Capture the cell that displays the provided text and extract its (x, y) central coordinate. 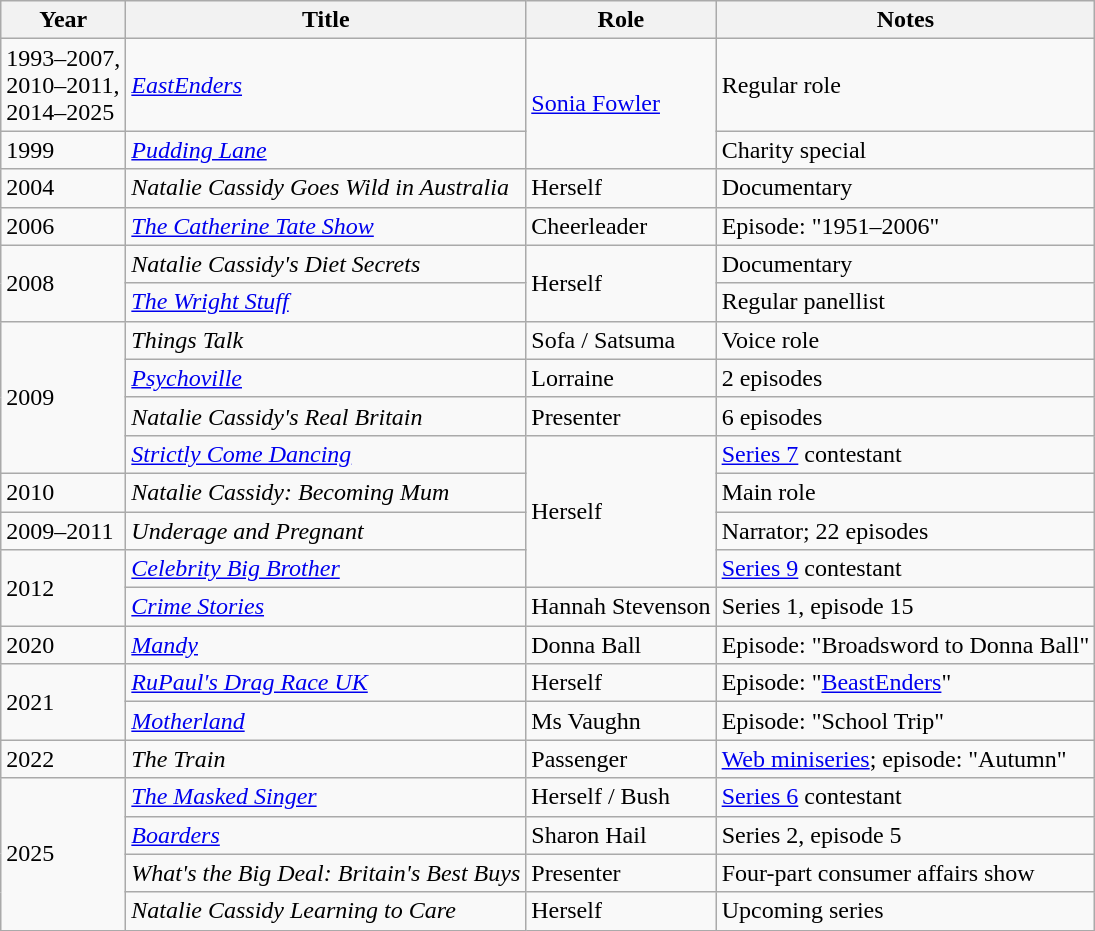
Episode: "1951–2006" (906, 226)
6 episodes (906, 416)
Crime Stories (326, 607)
Passenger (621, 759)
Lorraine (621, 378)
2025 (64, 854)
1993–2007,2010–2011,2014–2025 (64, 85)
2008 (64, 283)
Natalie Cassidy Learning to Care (326, 911)
Narrator; 22 episodes (906, 531)
Year (64, 20)
Things Talk (326, 340)
Series 9 contestant (906, 569)
The Catherine Tate Show (326, 226)
Four-part consumer affairs show (906, 873)
2009–2011 (64, 531)
2004 (64, 188)
EastEnders (326, 85)
Natalie Cassidy's Diet Secrets (326, 264)
2009 (64, 397)
Role (621, 20)
Hannah Stevenson (621, 607)
2022 (64, 759)
Celebrity Big Brother (326, 569)
Title (326, 20)
Episode: "BeastEnders" (906, 683)
Donna Ball (621, 645)
Underage and Pregnant (326, 531)
RuPaul's Drag Race UK (326, 683)
Main role (906, 492)
Ms Vaughn (621, 721)
Natalie Cassidy: Becoming Mum (326, 492)
2020 (64, 645)
Mandy (326, 645)
Pudding Lane (326, 150)
Upcoming series (906, 911)
Natalie Cassidy Goes Wild in Australia (326, 188)
Motherland (326, 721)
Sofa / Satsuma (621, 340)
2012 (64, 588)
Voice role (906, 340)
Series 7 contestant (906, 454)
The Train (326, 759)
Boarders (326, 835)
Cheerleader (621, 226)
2 episodes (906, 378)
Episode: "Broadsword to Donna Ball" (906, 645)
1999 (64, 150)
Sonia Fowler (621, 104)
Notes (906, 20)
The Wright Stuff (326, 302)
What's the Big Deal: Britain's Best Buys (326, 873)
2010 (64, 492)
Regular panellist (906, 302)
2006 (64, 226)
Series 6 contestant (906, 797)
2021 (64, 702)
Psychoville (326, 378)
Series 2, episode 5 (906, 835)
Herself / Bush (621, 797)
Strictly Come Dancing (326, 454)
Charity special (906, 150)
Episode: "School Trip" (906, 721)
Natalie Cassidy's Real Britain (326, 416)
The Masked Singer (326, 797)
Sharon Hail (621, 835)
Series 1, episode 15 (906, 607)
Regular role (906, 85)
Web miniseries; episode: "Autumn" (906, 759)
